Locate the cell with the specified text and output its [x, y] center coordinate. 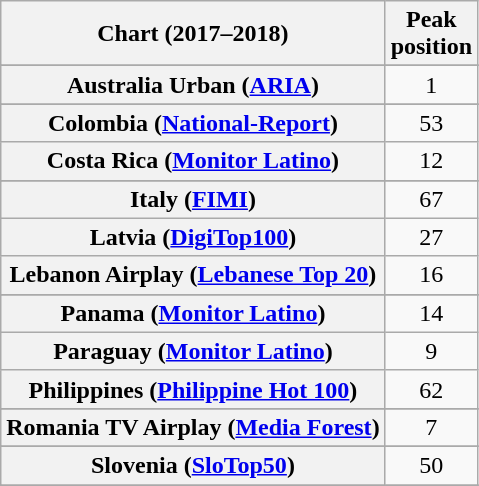
Peak position [431, 34]
9 [431, 351]
Paraguay (Monitor Latino) [193, 351]
Romania TV Airplay (Media Forest) [193, 427]
16 [431, 275]
50 [431, 465]
Italy (FIMI) [193, 199]
Costa Rica (Monitor Latino) [193, 161]
12 [431, 161]
Chart (2017–2018) [193, 34]
62 [431, 389]
1 [431, 85]
Panama (Monitor Latino) [193, 313]
53 [431, 123]
7 [431, 427]
14 [431, 313]
Australia Urban (ARIA) [193, 85]
Slovenia (SloTop50) [193, 465]
Colombia (National-Report) [193, 123]
67 [431, 199]
Latvia (DigiTop100) [193, 237]
27 [431, 237]
Lebanon Airplay (Lebanese Top 20) [193, 275]
Philippines (Philippine Hot 100) [193, 389]
